Search for the cell housing the specified text and yield its (x, y) center coordinate. 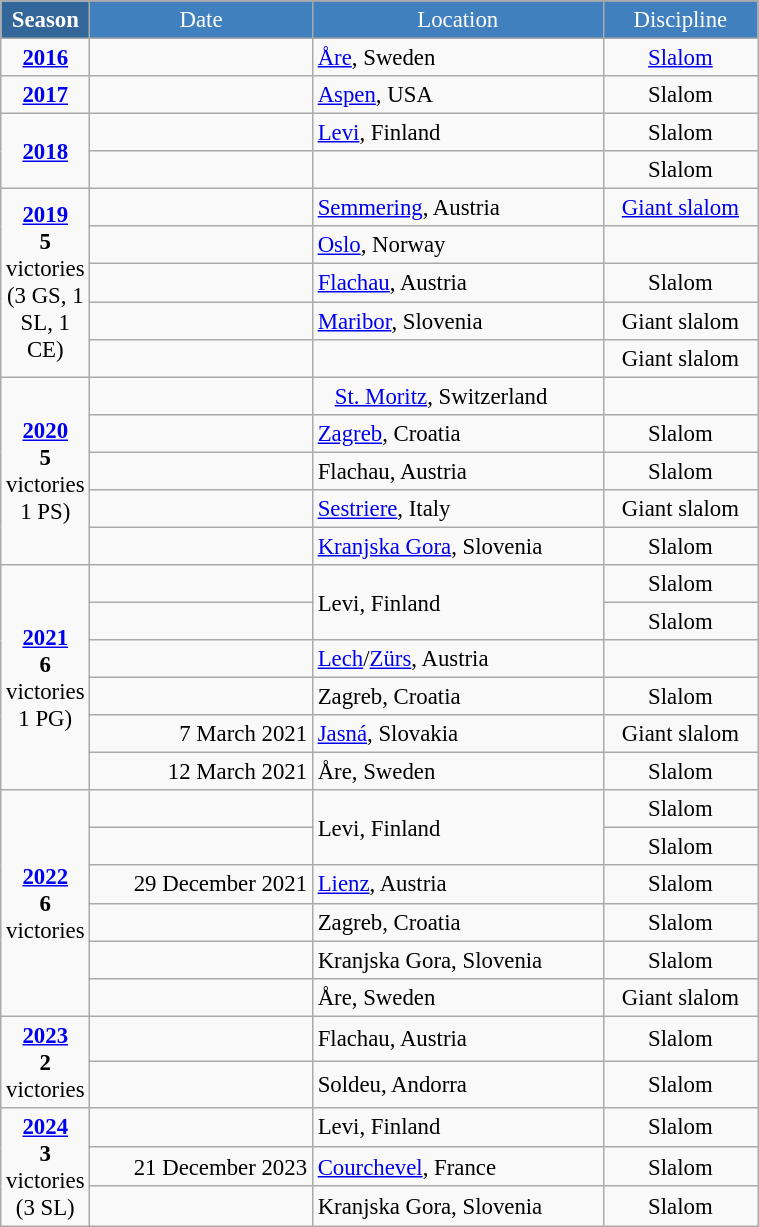
Jasná, Slovakia (458, 734)
Oslo, Norway (458, 245)
2016 (46, 58)
Maribor, Slovenia (458, 321)
Semmering, Austria (458, 208)
Location (458, 20)
2022 6 victories (46, 903)
2023 2 victories (46, 1062)
Date (202, 20)
29 December 2021 (202, 885)
2021 6 victories 1 PG) (46, 678)
Aspen, USA (458, 95)
Lienz, Austria (458, 885)
Lech/Zürs, Austria (458, 659)
Courchevel, France (458, 1167)
Soldeu, Andorra (458, 1085)
2018 (46, 152)
Sestriere, Italy (458, 509)
Discipline (680, 20)
21 December 2023 (202, 1167)
12 March 2021 (202, 772)
7 March 2021 (202, 734)
Season (46, 20)
2024 3 victories (3 SL) (46, 1168)
2017 (46, 95)
2020 5 victories 1 PS) (46, 471)
St. Moritz, Switzerland (458, 396)
2019 5 victories (3 GS, 1 SL, 1 CE) (46, 283)
